Search for the cell housing the specified text and yield its (x, y) center coordinate. 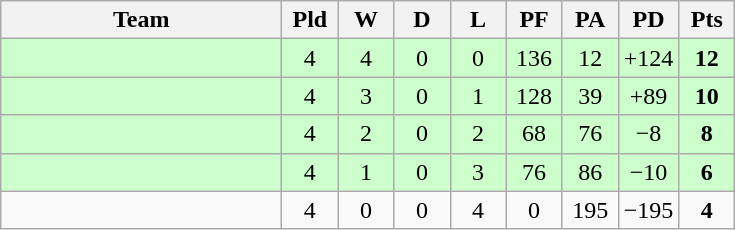
68 (534, 134)
−8 (648, 134)
136 (534, 58)
PD (648, 20)
86 (590, 172)
PA (590, 20)
+89 (648, 96)
128 (534, 96)
D (422, 20)
−10 (648, 172)
8 (707, 134)
39 (590, 96)
−195 (648, 210)
L (478, 20)
+124 (648, 58)
Pld (310, 20)
Team (142, 20)
PF (534, 20)
10 (707, 96)
Pts (707, 20)
6 (707, 172)
W (366, 20)
195 (590, 210)
